From the cell containing the given text, extract its center point as (x, y) coordinate. 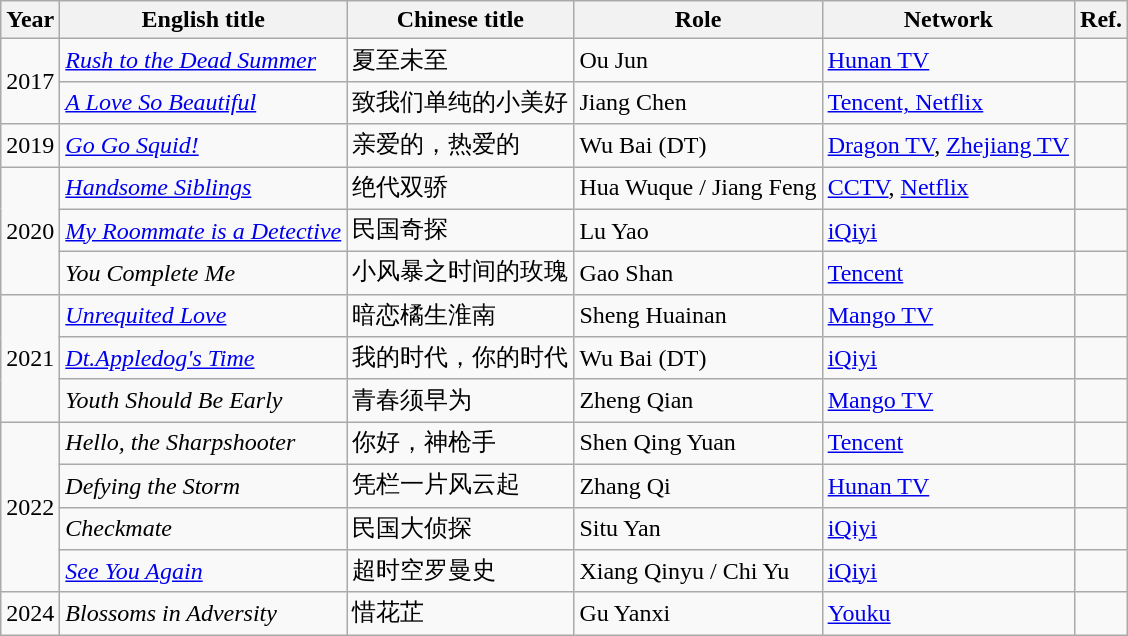
English title (204, 20)
Checkmate (204, 528)
你好，神枪手 (460, 444)
Youku (948, 614)
CCTV, Netflix (948, 188)
暗恋橘生淮南 (460, 316)
Ou Jun (698, 60)
Shen Qing Yuan (698, 444)
Ref. (1102, 20)
凭栏一片风云起 (460, 486)
Dragon TV, Zhejiang TV (948, 146)
Go Go Squid! (204, 146)
Role (698, 20)
民国奇探 (460, 230)
超时空罗曼史 (460, 572)
绝代双骄 (460, 188)
夏至未至 (460, 60)
Defying the Storm (204, 486)
Tencent, Netflix (948, 102)
民国大侦探 (460, 528)
Network (948, 20)
You Complete Me (204, 274)
Situ Yan (698, 528)
My Roommate is a Detective (204, 230)
Lu Yao (698, 230)
致我们单纯的小美好 (460, 102)
Chinese title (460, 20)
Year (30, 20)
Sheng Huainan (698, 316)
Hua Wuque / Jiang Feng (698, 188)
2024 (30, 614)
Blossoms in Adversity (204, 614)
小风暴之时间的玫瑰 (460, 274)
Dt.Appledog's Time (204, 358)
2019 (30, 146)
2022 (30, 507)
我的时代，你的时代 (460, 358)
Youth Should Be Early (204, 400)
Jiang Chen (698, 102)
2020 (30, 230)
惜花芷 (460, 614)
亲爱的，热爱的 (460, 146)
Handsome Siblings (204, 188)
青春须早为 (460, 400)
2017 (30, 82)
Gao Shan (698, 274)
Zheng Qian (698, 400)
Gu Yanxi (698, 614)
Rush to the Dead Summer (204, 60)
Unrequited Love (204, 316)
Hello, the Sharpshooter (204, 444)
Xiang Qinyu / Chi Yu (698, 572)
See You Again (204, 572)
2021 (30, 358)
A Love So Beautiful (204, 102)
Zhang Qi (698, 486)
